Determine the [X, Y] coordinate at the center of the cell enclosing the given text.  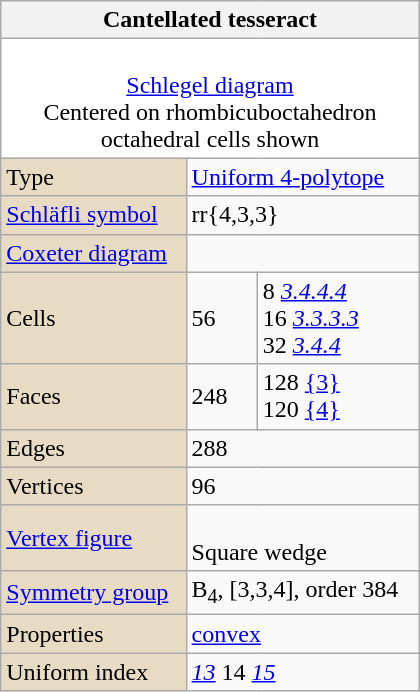
Schläfli symbol [94, 215]
96 [302, 486]
Uniform 4-polytope [302, 177]
B4, [3,3,4], order 384 [302, 592]
128 {3}120 {4} [338, 396]
8 3.4.4.4 16 3.3.3.3 32 3.4.4 [338, 318]
13 14 15 [302, 672]
Edges [94, 448]
Properties [94, 634]
Cantellated tesseract [210, 20]
Type [94, 177]
288 [302, 448]
Symmetry group [94, 592]
Schlegel diagramCentered on rhombicuboctahedronoctahedral cells shown [210, 98]
Faces [94, 396]
Uniform index [94, 672]
56 [222, 318]
Cells [94, 318]
Vertex figure [94, 538]
Vertices [94, 486]
convex [302, 634]
Coxeter diagram [94, 253]
248 [222, 396]
Square wedge [302, 538]
rr{4,3,3} [302, 215]
